Find where the given text appears and provide that cell's center as (X, Y) coordinate. 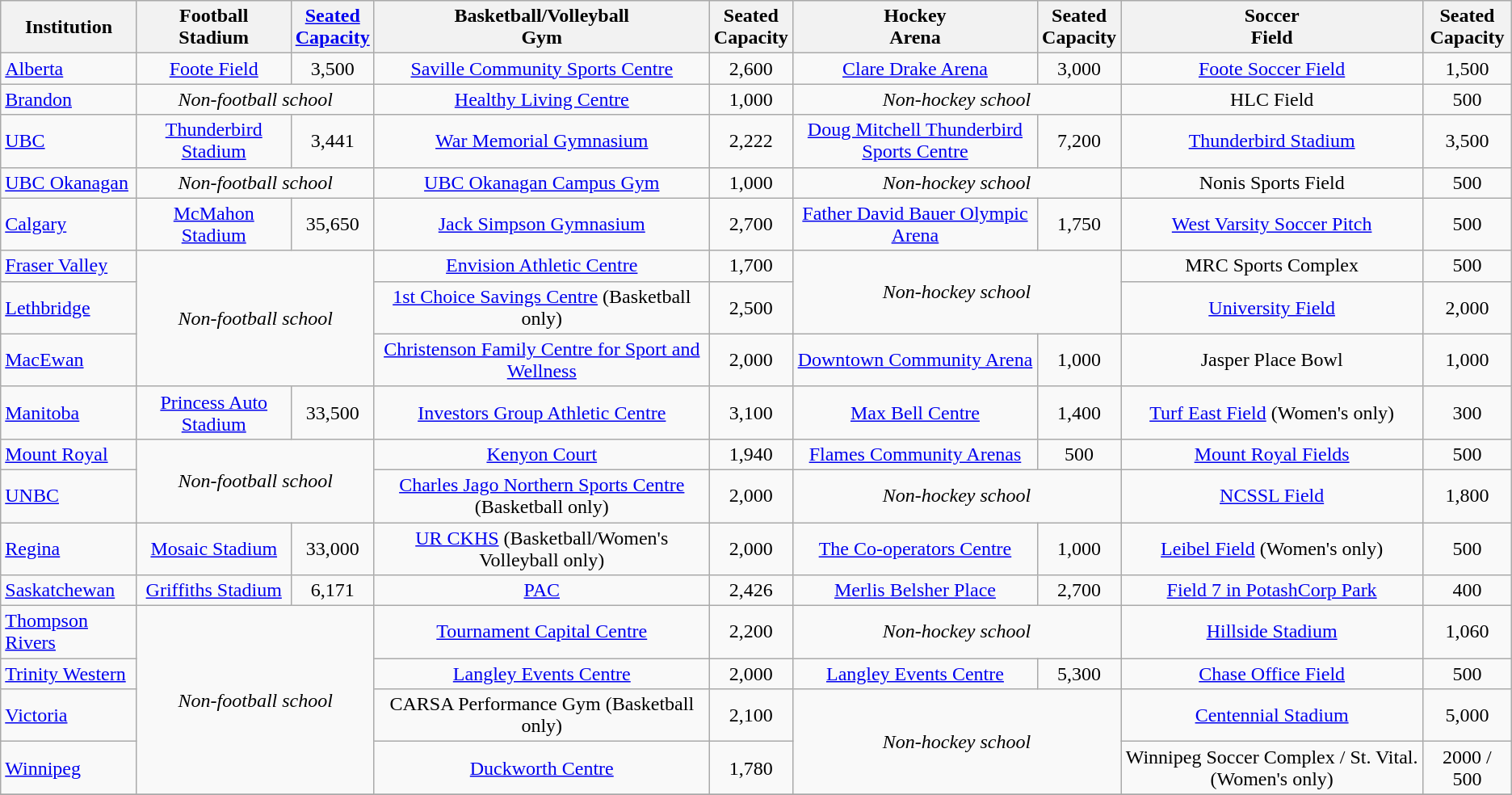
UNBC (69, 496)
Brandon (69, 99)
Fraser Valley (69, 266)
Winnipeg (69, 768)
Healthy Living Centre (541, 99)
Trinity Western (69, 674)
Investors Group Athletic Centre (541, 412)
PAC (541, 591)
Institution (69, 27)
MacEwan (69, 360)
Calgary (69, 225)
West Varsity Soccer Pitch (1272, 225)
UR CKHS (Basketball/Women's Volleyball only) (541, 548)
Thompson Rivers (69, 632)
2,600 (751, 69)
Victoria (69, 716)
Duckworth Centre (541, 768)
1,940 (751, 454)
UBC Okanagan (69, 183)
3,441 (333, 141)
Envision Athletic Centre (541, 266)
MRC Sports Complex (1272, 266)
FootballStadium (213, 27)
Downtown Community Arena (914, 360)
Griffiths Stadium (213, 591)
Max Bell Centre (914, 412)
SoccerField (1272, 27)
Doug Mitchell Thunderbird Sports Centre (914, 141)
Winnipeg Soccer Complex / St. Vital. (Women's only) (1272, 768)
Merlis Belsher Place (914, 591)
1,780 (751, 768)
HockeyArena (914, 27)
HLC Field (1272, 99)
2,426 (751, 591)
400 (1468, 591)
35,650 (333, 225)
Flames Community Arenas (914, 454)
Alberta (69, 69)
2,200 (751, 632)
UBC Okanagan Campus Gym (541, 183)
Mount Royal (69, 454)
University Field (1272, 307)
33,000 (333, 548)
McMahon Stadium (213, 225)
Nonis Sports Field (1272, 183)
5,000 (1468, 716)
1,400 (1079, 412)
CARSA Performance Gym (Basketball only) (541, 716)
33,500 (333, 412)
Foote Soccer Field (1272, 69)
3,000 (1079, 69)
Regina (69, 548)
Christenson Family Centre for Sport and Wellness (541, 360)
The Co-operators Centre (914, 548)
1,060 (1468, 632)
2,100 (751, 716)
6,171 (333, 591)
Clare Drake Arena (914, 69)
Turf East Field (Women's only) (1272, 412)
UBC (69, 141)
Lethbridge (69, 307)
Chase Office Field (1272, 674)
300 (1468, 412)
Saskatchewan (69, 591)
Centennial Stadium (1272, 716)
Kenyon Court (541, 454)
War Memorial Gymnasium (541, 141)
NCSSL Field (1272, 496)
2,500 (751, 307)
Leibel Field (Women's only) (1272, 548)
5,300 (1079, 674)
Mosaic Stadium (213, 548)
1,500 (1468, 69)
Jasper Place Bowl (1272, 360)
Tournament Capital Centre (541, 632)
Princess Auto Stadium (213, 412)
1,750 (1079, 225)
1st Choice Savings Centre (Basketball only) (541, 307)
Charles Jago Northern Sports Centre (Basketball only) (541, 496)
Father David Bauer Olympic Arena (914, 225)
Foote Field (213, 69)
Jack Simpson Gymnasium (541, 225)
7,200 (1079, 141)
1,700 (751, 266)
Hillside Stadium (1272, 632)
2000 / 500 (1468, 768)
Mount Royal Fields (1272, 454)
Basketball/VolleyballGym (541, 27)
2,222 (751, 141)
1,800 (1468, 496)
3,100 (751, 412)
Saville Community Sports Centre (541, 69)
Manitoba (69, 412)
Field 7 in PotashCorp Park (1272, 591)
